From the cell containing the given text, extract its center point as [x, y] coordinate. 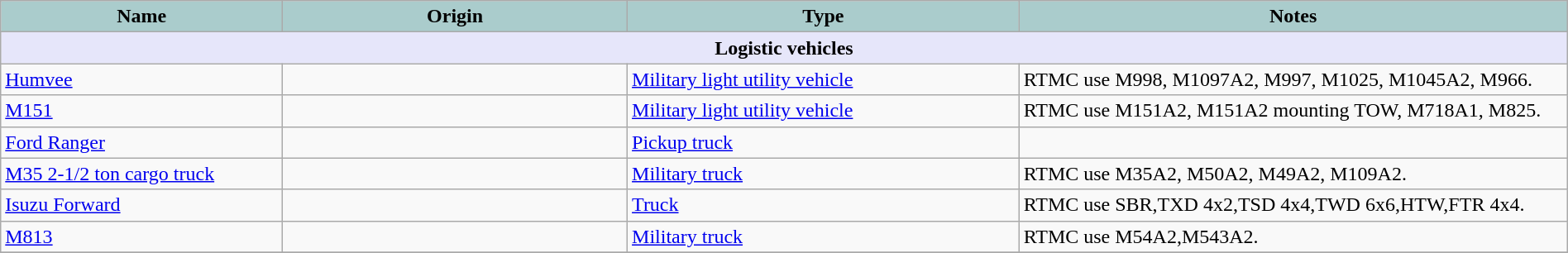
Ford Ranger [142, 142]
Truck [824, 205]
M151 [142, 111]
Humvee [142, 79]
RTMC use M151A2, M151A2 mounting TOW, M718A1, M825. [1293, 111]
Name [142, 17]
Isuzu Forward [142, 205]
Pickup truck [824, 142]
M35 2-1/2 ton cargo truck [142, 174]
RTMC use SBR,TXD 4x2,TSD 4x4,TWD 6x6,HTW,FTR 4x4. [1293, 205]
RTMC use M35A2, M50A2, M49A2, M109A2. [1293, 174]
Origin [455, 17]
M813 [142, 236]
Type [824, 17]
Notes [1293, 17]
Logistic vehicles [784, 48]
RTMC use M54A2,M543A2. [1293, 236]
RTMC use M998, M1097A2, M997, M1025, M1045A2, M966. [1293, 79]
